Scan for the cell matching the given text and deliver its [x, y] coordinate at center. 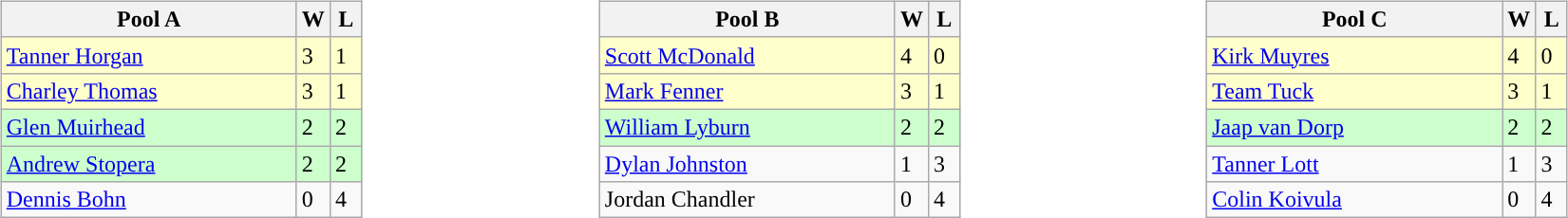
Jaap van Dorp [1354, 127]
Pool B [746, 19]
Tanner Lott [1354, 164]
Jordan Chandler [746, 200]
Mark Fenner [746, 91]
Andrew Stopera [148, 164]
Dylan Johnston [746, 164]
Tanner Horgan [148, 55]
Charley Thomas [148, 91]
Team Tuck [1354, 91]
Dennis Bohn [148, 200]
Colin Koivula [1354, 200]
Pool A [148, 19]
Kirk Muyres [1354, 55]
Pool C [1354, 19]
Scott McDonald [746, 55]
Glen Muirhead [148, 127]
William Lyburn [746, 127]
